Capture the cell that displays the provided text and extract its (x, y) central coordinate. 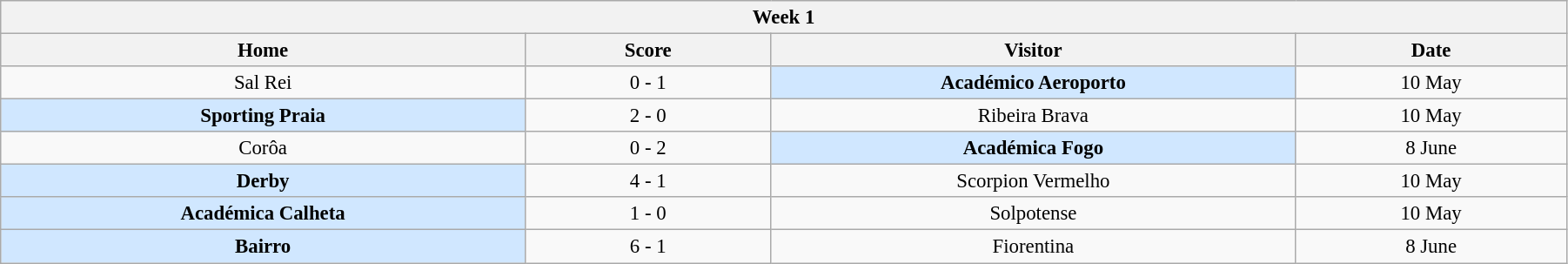
Académico Aeroporto (1034, 83)
Solpotense (1034, 213)
2 - 0 (647, 116)
Scorpion Vermelho (1034, 181)
Sporting Praia (263, 116)
Derby (263, 181)
Corôa (263, 148)
Home (263, 51)
Visitor (1034, 51)
Bairro (263, 247)
4 - 1 (647, 181)
Week 1 (784, 17)
Score (647, 51)
Date (1431, 51)
Académica Calheta (263, 213)
Sal Rei (263, 83)
1 - 0 (647, 213)
Ribeira Brava (1034, 116)
0 - 2 (647, 148)
6 - 1 (647, 247)
Fiorentina (1034, 247)
Académica Fogo (1034, 148)
0 - 1 (647, 83)
